Extract the (X, Y) coordinate from the center of the cell holding the provided text.  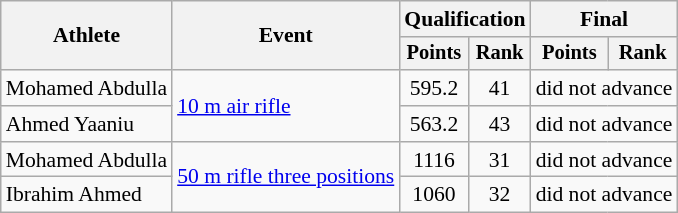
Final (604, 19)
Ahmed Yaaniu (86, 124)
50 m rifle three positions (286, 178)
32 (500, 195)
Athlete (86, 36)
41 (500, 88)
595.2 (434, 88)
Event (286, 36)
563.2 (434, 124)
1060 (434, 195)
Ibrahim Ahmed (86, 195)
31 (500, 160)
10 m air rifle (286, 106)
1116 (434, 160)
43 (500, 124)
Qualification (464, 19)
